Find where the given text appears and provide that cell's center as [x, y] coordinate. 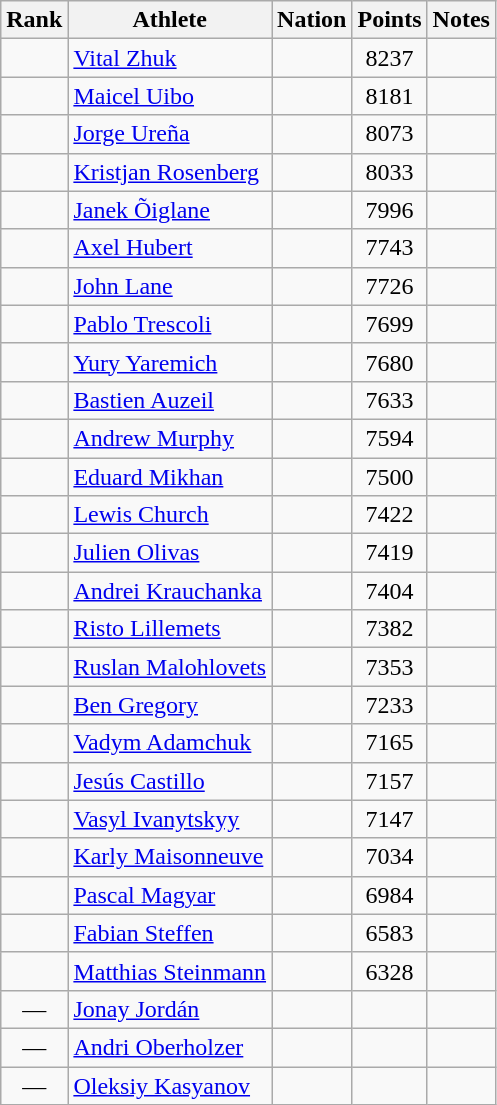
John Lane [170, 286]
Jonay Jordán [170, 1009]
8033 [390, 172]
8073 [390, 134]
Lewis Church [170, 515]
7500 [390, 477]
7157 [390, 781]
7382 [390, 629]
7680 [390, 362]
7594 [390, 438]
Points [390, 20]
Andri Oberholzer [170, 1047]
Pablo Trescoli [170, 324]
7726 [390, 286]
Oleksiy Kasyanov [170, 1085]
6583 [390, 933]
7699 [390, 324]
8237 [390, 58]
Ruslan Malohlovets [170, 667]
7743 [390, 248]
Risto Lillemets [170, 629]
Athlete [170, 20]
Ben Gregory [170, 705]
7233 [390, 705]
Axel Hubert [170, 248]
Rank [34, 20]
7419 [390, 553]
7353 [390, 667]
Jorge Ureña [170, 134]
Julien Olivas [170, 553]
Jesús Castillo [170, 781]
Kristjan Rosenberg [170, 172]
Yury Yaremich [170, 362]
7404 [390, 591]
Vital Zhuk [170, 58]
Eduard Mikhan [170, 477]
6984 [390, 895]
6328 [390, 971]
7165 [390, 743]
Notes [461, 20]
7147 [390, 819]
Nation [312, 20]
Fabian Steffen [170, 933]
7996 [390, 210]
Maicel Uibo [170, 96]
Pascal Magyar [170, 895]
7422 [390, 515]
Andrew Murphy [170, 438]
7034 [390, 857]
8181 [390, 96]
Janek Õiglane [170, 210]
7633 [390, 400]
Andrei Krauchanka [170, 591]
Matthias Steinmann [170, 971]
Bastien Auzeil [170, 400]
Vadym Adamchuk [170, 743]
Karly Maisonneuve [170, 857]
Vasyl Ivanytskyy [170, 819]
